Search for the cell housing the specified text and yield its [X, Y] center coordinate. 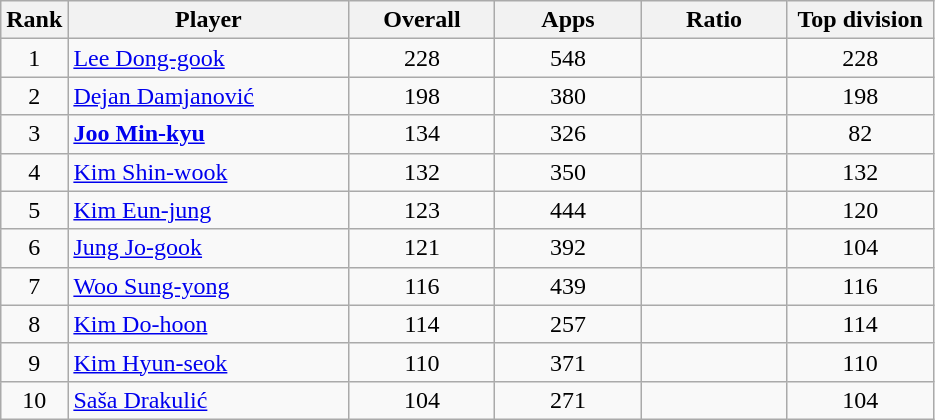
439 [568, 286]
1 [34, 58]
Player [208, 20]
Kim Hyun-seok [208, 362]
Overall [422, 20]
Kim Do-hoon [208, 324]
257 [568, 324]
392 [568, 248]
134 [422, 134]
271 [568, 400]
9 [34, 362]
548 [568, 58]
7 [34, 286]
Kim Shin-wook [208, 172]
8 [34, 324]
Ratio [714, 20]
Dejan Damjanović [208, 96]
3 [34, 134]
Joo Min-kyu [208, 134]
371 [568, 362]
2 [34, 96]
5 [34, 210]
380 [568, 96]
Saša Drakulić [208, 400]
Rank [34, 20]
Top division [860, 20]
6 [34, 248]
Jung Jo-gook [208, 248]
82 [860, 134]
326 [568, 134]
Kim Eun-jung [208, 210]
120 [860, 210]
Woo Sung-yong [208, 286]
4 [34, 172]
Lee Dong-gook [208, 58]
Apps [568, 20]
444 [568, 210]
350 [568, 172]
10 [34, 400]
121 [422, 248]
123 [422, 210]
